Capture the cell that displays the provided text and extract its (x, y) central coordinate. 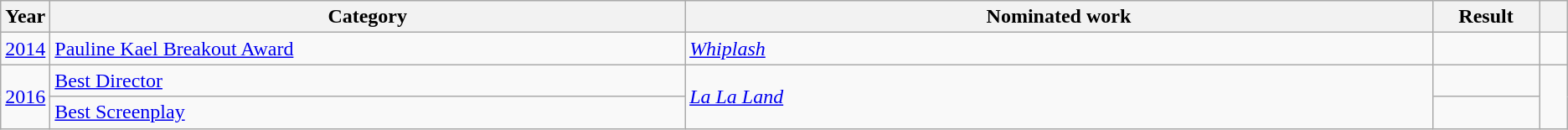
Pauline Kael Breakout Award (368, 49)
La La Land (1059, 96)
2016 (25, 96)
2014 (25, 49)
Result (1486, 17)
Best Screenplay (368, 112)
Best Director (368, 81)
Nominated work (1059, 17)
Category (368, 17)
Year (25, 17)
Whiplash (1059, 49)
